Extract the [x, y] coordinate from the center of the cell holding the provided text.  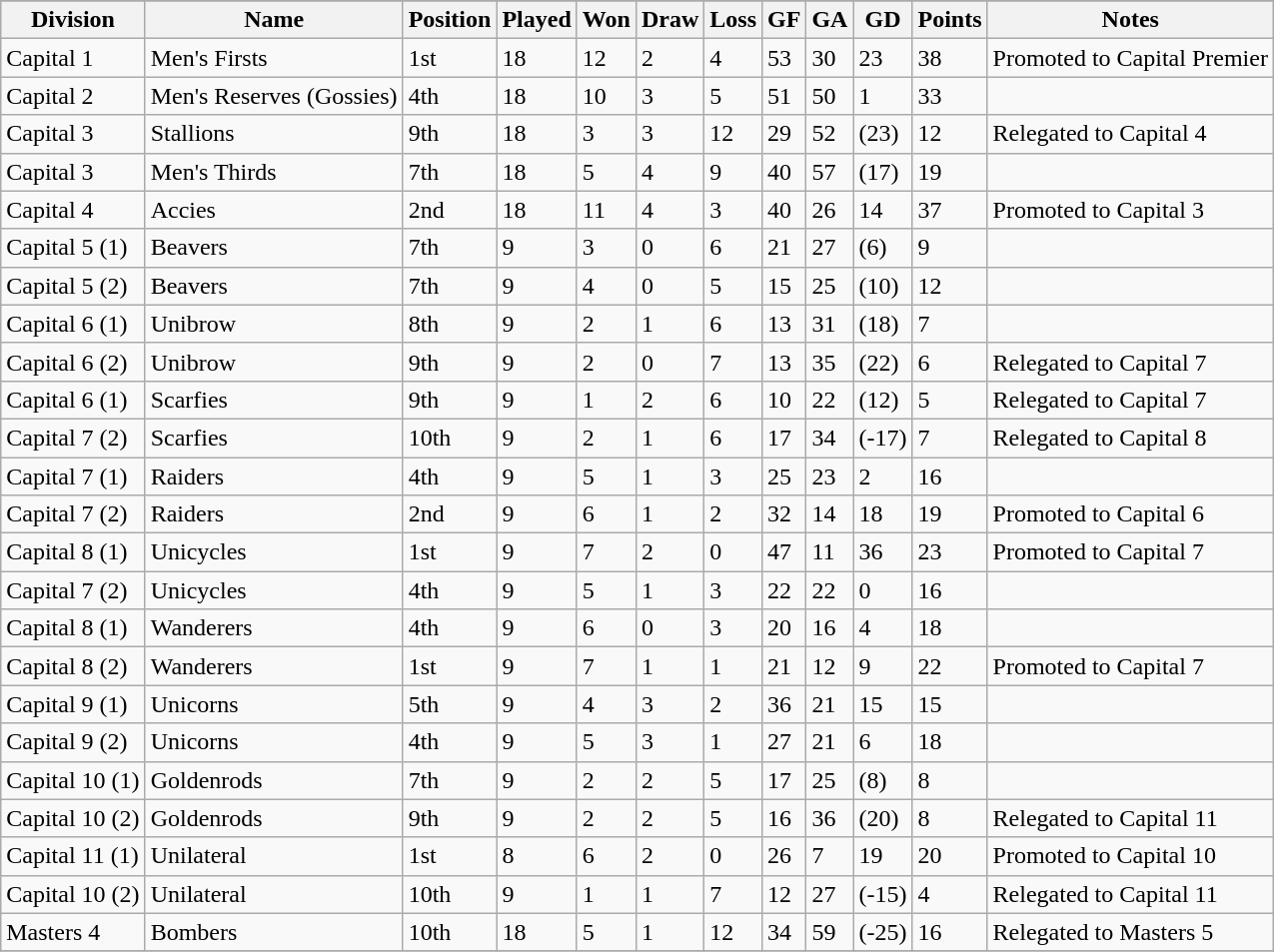
Relegated to Masters 5 [1130, 932]
Capital 1 [73, 58]
(23) [883, 134]
Capital 2 [73, 96]
(-25) [883, 932]
5th [450, 704]
Promoted to Capital 10 [1130, 856]
50 [829, 96]
Capital 9 (1) [73, 704]
(17) [883, 172]
Loss [733, 20]
Name [274, 20]
Masters 4 [73, 932]
Capital 7 (1) [73, 476]
Won [606, 20]
GD [883, 20]
Men's Firsts [274, 58]
(10) [883, 286]
(12) [883, 400]
(18) [883, 324]
Relegated to Capital 4 [1130, 134]
Promoted to Capital Premier [1130, 58]
57 [829, 172]
32 [784, 514]
30 [829, 58]
Promoted to Capital 6 [1130, 514]
Men's Thirds [274, 172]
(-15) [883, 894]
31 [829, 324]
Stallions [274, 134]
Promoted to Capital 3 [1130, 210]
59 [829, 932]
47 [784, 552]
(-17) [883, 438]
Capital 9 (2) [73, 742]
Capital 5 (1) [73, 248]
35 [829, 362]
(6) [883, 248]
Accies [274, 210]
Draw [669, 20]
53 [784, 58]
Capital 6 (2) [73, 362]
Capital 5 (2) [73, 286]
Points [949, 20]
51 [784, 96]
(22) [883, 362]
Capital 8 (2) [73, 666]
(8) [883, 780]
(20) [883, 818]
Played [537, 20]
37 [949, 210]
Notes [1130, 20]
Men's Reserves (Gossies) [274, 96]
29 [784, 134]
Capital 10 (1) [73, 780]
52 [829, 134]
Position [450, 20]
Capital 4 [73, 210]
38 [949, 58]
GA [829, 20]
Relegated to Capital 8 [1130, 438]
GF [784, 20]
33 [949, 96]
Division [73, 20]
Bombers [274, 932]
8th [450, 324]
Capital 11 (1) [73, 856]
